Output the [x, y] coordinate of the center of the cell containing the given text.  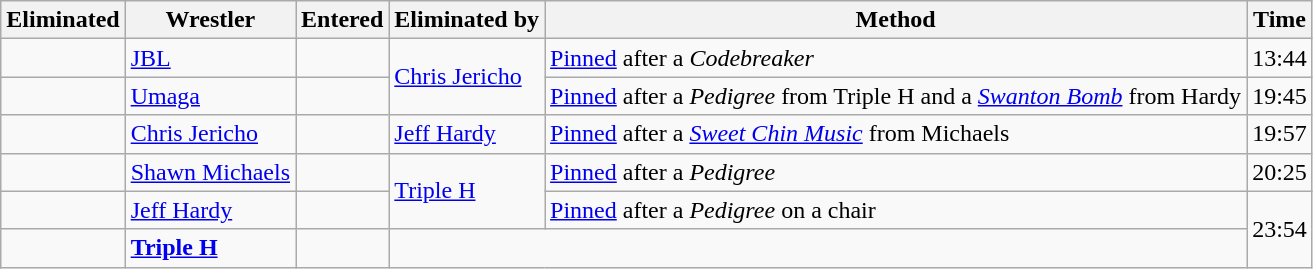
20:25 [1280, 172]
19:45 [1280, 96]
Pinned after a Codebreaker [896, 58]
Pinned after a Sweet Chin Music from Michaels [896, 134]
19:57 [1280, 134]
Shawn Michaels [210, 172]
JBL [210, 58]
Pinned after a Pedigree on a chair [896, 210]
Eliminated by [467, 20]
23:54 [1280, 229]
Umaga [210, 96]
Method [896, 20]
Pinned after a Pedigree [896, 172]
Eliminated [63, 20]
Wrestler [210, 20]
Entered [342, 20]
13:44 [1280, 58]
Pinned after a Pedigree from Triple H and a Swanton Bomb from Hardy [896, 96]
Time [1280, 20]
